Scan for the cell matching the given text and deliver its (X, Y) coordinate at center. 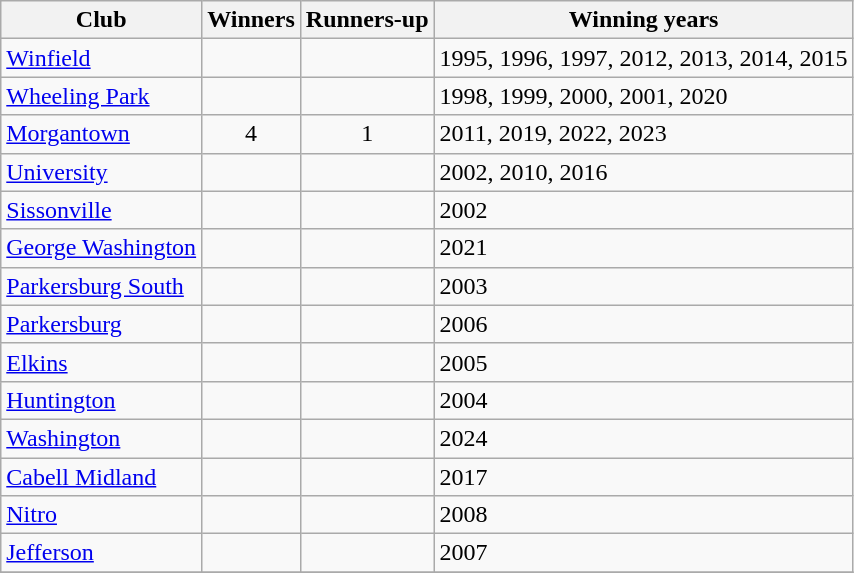
Morgantown (102, 134)
Runners-up (367, 20)
2005 (644, 362)
2007 (644, 553)
2024 (644, 438)
1995, 1996, 1997, 2012, 2013, 2014, 2015 (644, 58)
Winning years (644, 20)
2002 (644, 210)
Parkersburg South (102, 286)
Elkins (102, 362)
Winners (252, 20)
Wheeling Park (102, 96)
Parkersburg (102, 324)
George Washington (102, 248)
Washington (102, 438)
Cabell Midland (102, 477)
Jefferson (102, 553)
2008 (644, 515)
2004 (644, 400)
2006 (644, 324)
4 (252, 134)
Winfield (102, 58)
1 (367, 134)
2011, 2019, 2022, 2023 (644, 134)
Nitro (102, 515)
1998, 1999, 2000, 2001, 2020 (644, 96)
Sissonville (102, 210)
Club (102, 20)
2017 (644, 477)
2002, 2010, 2016 (644, 172)
2021 (644, 248)
2003 (644, 286)
University (102, 172)
Huntington (102, 400)
